Determine the (x, y) coordinate at the center of the cell enclosing the given text.  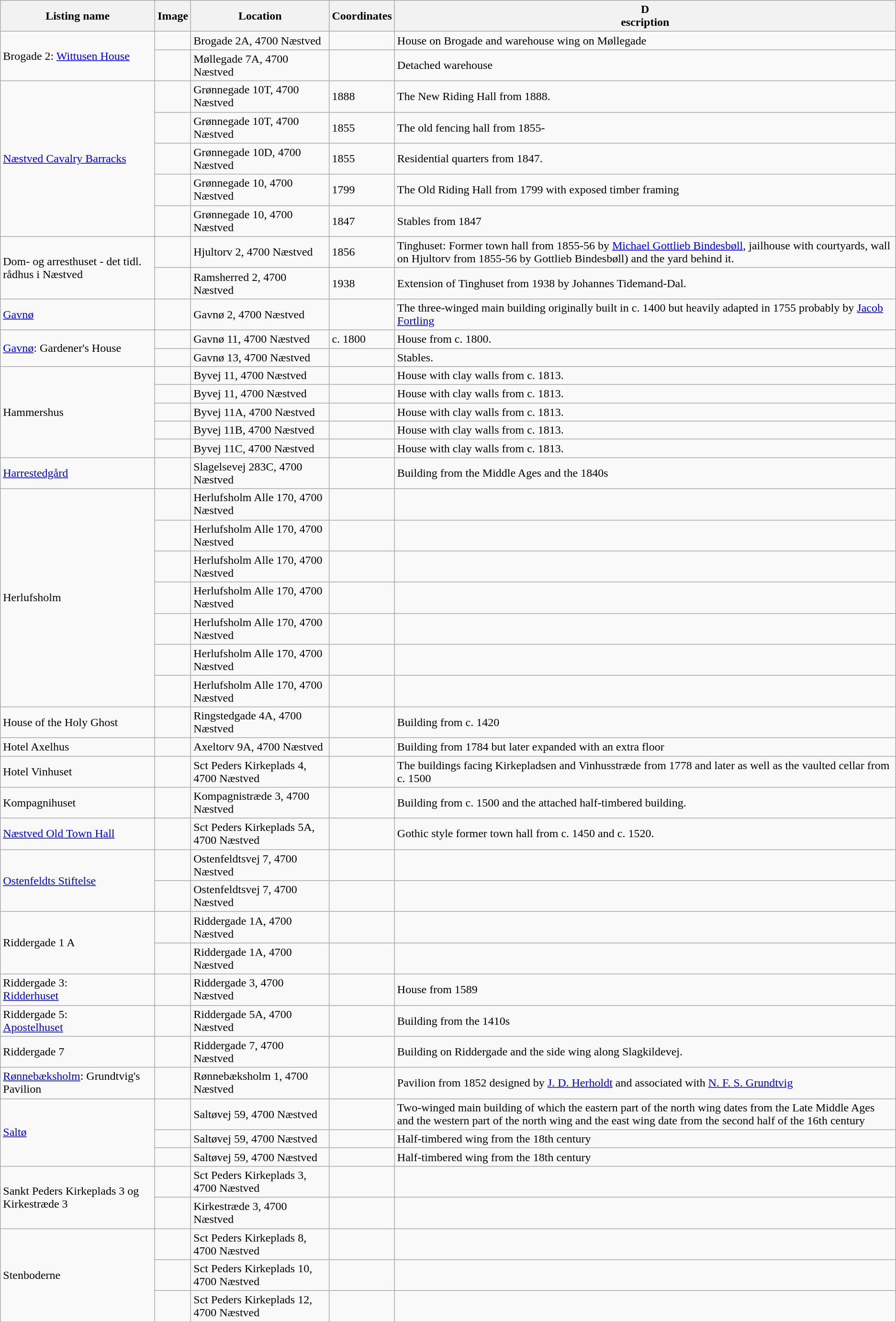
Riddergade 7 (78, 1052)
Building from the 1410s (645, 1020)
Riddergade 3, 4700 Næstved (260, 990)
Grønnegade 10D, 4700 Næstved (260, 159)
Sct Peders Kirkeplads 8, 4700 Næstved (260, 1244)
Herlufsholm (78, 597)
Image (173, 16)
Rønnebæksholm 1, 4700 Næstved (260, 1083)
Hjultorv 2, 4700 Næstved (260, 252)
House of the Holy Ghost (78, 722)
The three-winged main building originally built in c. 1400 but heavily adapted in 1755 probably by Jacob Fortling (645, 314)
1888 (362, 97)
Stables from 1847 (645, 221)
Kompagnihuset (78, 803)
Brogade 2: Wittusen House (78, 56)
Listing name (78, 16)
Sankt Peders Kirkeplads 3 og Kirkestræde 3 (78, 1197)
1938 (362, 283)
Gavnø 11, 4700 Næstved (260, 339)
Byvej 11C, 4700 Næstved (260, 448)
The buildings facing Kirkepladsen and Vinhusstræde from 1778 and later as well as the vaulted cellar from c. 1500 (645, 772)
Ringstedgade 4A, 4700 Næstved (260, 722)
Pavilion from 1852 designed by J. D. Herholdt and associated with N. F. S. Grundtvig (645, 1083)
The Old Riding Hall from 1799 with exposed timber framing (645, 190)
Coordinates (362, 16)
Dom- og arresthuset - det tidl. rådhus i Næstved (78, 268)
Riddergade 5: Apostelhuset (78, 1020)
Building on Riddergade and the side wing along Slagkildevej. (645, 1052)
House from c. 1800. (645, 339)
Sct Peders Kirkeplads 5A, 4700 Næstved (260, 834)
Riddergade 1 A (78, 943)
Kirkestræde 3, 4700 Næstved (260, 1213)
House on Brogade and warehouse wing on Møllegade (645, 41)
Gothic style former town hall from c. 1450 and c. 1520. (645, 834)
House from 1589 (645, 990)
Sct Peders Kirkeplads 10, 4700 Næstved (260, 1275)
Gavnø 2, 4700 Næstved (260, 314)
Saltø (78, 1132)
Brogade 2A, 4700 Næstved (260, 41)
Extension of Tinghuset from 1938 by Johannes Tidemand-Dal. (645, 283)
Byvej 11B, 4700 Næstved (260, 430)
Sct Peders Kirkeplads 4, 4700 Næstved (260, 772)
Kompagnistræde 3, 4700 Næstved (260, 803)
Detached warehouse (645, 65)
Rønnebæksholm: Grundtvig's Pavilion (78, 1083)
Sct Peders Kirkeplads 12, 4700 Næstved (260, 1307)
1799 (362, 190)
Stenboderne (78, 1275)
Gavnø: Gardener's House (78, 348)
Byvej 11A, 4700 Næstved (260, 412)
Riddergade 3: Ridderhuset (78, 990)
Gavnø 13, 4700 Næstved (260, 358)
c. 1800 (362, 339)
The New Riding Hall from 1888. (645, 97)
The old fencing hall from 1855- (645, 127)
Ramsherred 2, 4700 Næstved (260, 283)
Slagelsevej 283C, 4700 Næstved (260, 473)
Gavnø (78, 314)
Ostenfeldts Stiftelse (78, 881)
Building from c. 1420 (645, 722)
Næstved Cavalry Barracks (78, 159)
Building from the Middle Ages and the 1840s (645, 473)
Axeltorv 9A, 4700 Næstved (260, 747)
Næstved Old Town Hall (78, 834)
Sct Peders Kirkeplads 3, 4700 Næstved (260, 1181)
Residential quarters from 1847. (645, 159)
Harrestedgård (78, 473)
Building from c. 1500 and the attached half-timbered building. (645, 803)
Location (260, 16)
1856 (362, 252)
1847 (362, 221)
Description (645, 16)
Riddergade 5A, 4700 Næstved (260, 1020)
Riddergade 7, 4700 Næstved (260, 1052)
Building from 1784 but later expanded with an extra floor (645, 747)
Møllegade 7A, 4700 Næstved (260, 65)
Hotel Vinhuset (78, 772)
Stables. (645, 358)
Hotel Axelhus (78, 747)
Hammershus (78, 412)
